From the cell containing the given text, extract its center point as [X, Y] coordinate. 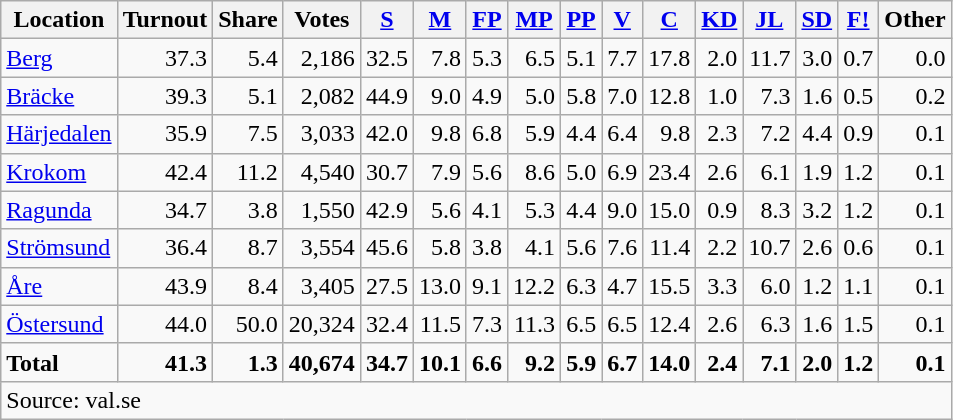
3.0 [817, 58]
5.4 [248, 58]
S [386, 20]
44.9 [386, 96]
42.4 [165, 172]
12.2 [534, 286]
SD [817, 20]
32.5 [386, 58]
0.5 [858, 96]
10.7 [770, 248]
6.6 [486, 362]
11.2 [248, 172]
30.7 [386, 172]
15.5 [670, 286]
Berg [59, 58]
23.4 [670, 172]
0.7 [858, 58]
8.3 [770, 210]
0.0 [915, 58]
10.1 [440, 362]
6.4 [622, 134]
Krokom [59, 172]
6.7 [622, 362]
15.0 [670, 210]
V [622, 20]
39.3 [165, 96]
1.0 [720, 96]
2,186 [322, 58]
FP [486, 20]
8.6 [534, 172]
2.2 [720, 248]
2,082 [322, 96]
MP [534, 20]
7.5 [248, 134]
M [440, 20]
7.9 [440, 172]
6.0 [770, 286]
6.9 [622, 172]
44.0 [165, 324]
6.8 [486, 134]
1,550 [322, 210]
KD [720, 20]
Ragunda [59, 210]
0.2 [915, 96]
40,674 [322, 362]
Source: val.se [476, 400]
20,324 [322, 324]
1.1 [858, 286]
11.5 [440, 324]
3.3 [720, 286]
12.4 [670, 324]
4,540 [322, 172]
7.8 [440, 58]
Other [915, 20]
7.2 [770, 134]
JL [770, 20]
Votes [322, 20]
8.4 [248, 286]
32.4 [386, 324]
Strömsund [59, 248]
42.9 [386, 210]
2.3 [720, 134]
Härjedalen [59, 134]
11.4 [670, 248]
13.0 [440, 286]
Bräcke [59, 96]
1.3 [248, 362]
43.9 [165, 286]
35.9 [165, 134]
7.1 [770, 362]
14.0 [670, 362]
0.6 [858, 248]
42.0 [386, 134]
1.5 [858, 324]
1.9 [817, 172]
Share [248, 20]
Åre [59, 286]
12.8 [670, 96]
C [670, 20]
3.2 [817, 210]
4.9 [486, 96]
Location [59, 20]
Total [59, 362]
2.4 [720, 362]
9.1 [486, 286]
6.1 [770, 172]
9.2 [534, 362]
Östersund [59, 324]
4.7 [622, 286]
7.0 [622, 96]
11.3 [534, 324]
27.5 [386, 286]
3,405 [322, 286]
17.8 [670, 58]
45.6 [386, 248]
11.7 [770, 58]
36.4 [165, 248]
3,554 [322, 248]
Turnout [165, 20]
3,033 [322, 134]
8.7 [248, 248]
7.7 [622, 58]
7.6 [622, 248]
37.3 [165, 58]
F! [858, 20]
50.0 [248, 324]
PP [582, 20]
41.3 [165, 362]
